Detect which cell encompasses the target text, then output its [X, Y] center coordinate. 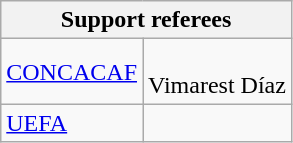
CONCACAF [72, 72]
UEFA [72, 123]
Vimarest Díaz [218, 72]
Support referees [146, 20]
